Output the (X, Y) coordinate of the center of the cell containing the given text.  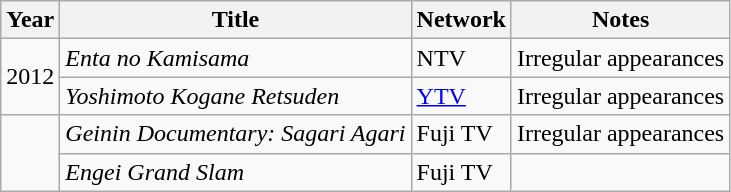
YTV (461, 96)
Geinin Documentary: Sagari Agari (236, 134)
Notes (620, 20)
NTV (461, 58)
Year (30, 20)
Enta no Kamisama (236, 58)
2012 (30, 77)
Engei Grand Slam (236, 172)
Yoshimoto Kogane Retsuden (236, 96)
Network (461, 20)
Title (236, 20)
